Locate the cell with the specified text and output its (x, y) center coordinate. 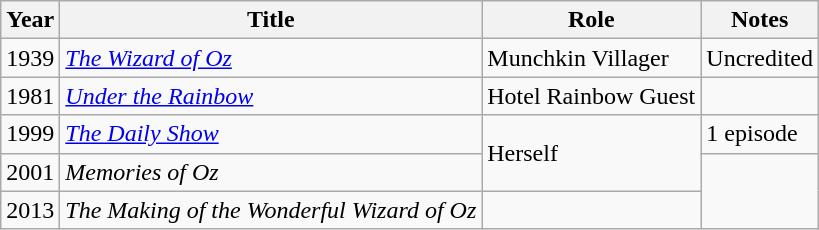
Munchkin Villager (592, 58)
1 episode (760, 134)
Year (30, 20)
2001 (30, 172)
1981 (30, 96)
1939 (30, 58)
Title (271, 20)
Hotel Rainbow Guest (592, 96)
1999 (30, 134)
Notes (760, 20)
The Making of the Wonderful Wizard of Oz (271, 210)
Memories of Oz (271, 172)
The Daily Show (271, 134)
Role (592, 20)
Under the Rainbow (271, 96)
Herself (592, 153)
Uncredited (760, 58)
2013 (30, 210)
The Wizard of Oz (271, 58)
